Find where the given text appears and provide that cell's center as [X, Y] coordinate. 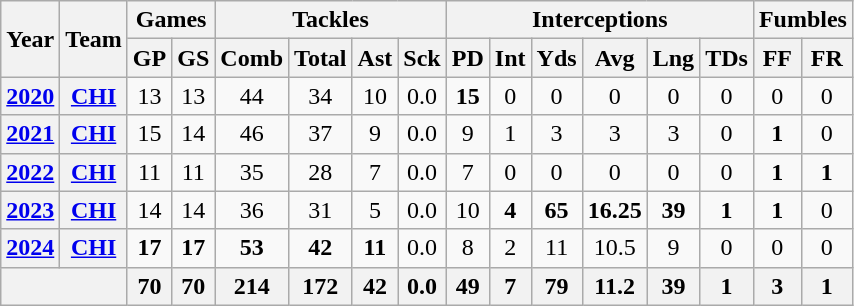
10.5 [614, 248]
Year [30, 39]
2023 [30, 210]
11.2 [614, 286]
65 [556, 210]
35 [252, 172]
36 [252, 210]
Int [510, 58]
GP [149, 58]
Interceptions [600, 20]
28 [321, 172]
2022 [30, 172]
Sck [422, 58]
FF [777, 58]
16.25 [614, 210]
79 [556, 286]
Team [94, 39]
31 [321, 210]
Games [170, 20]
34 [321, 96]
4 [510, 210]
49 [468, 286]
8 [468, 248]
2024 [30, 248]
53 [252, 248]
TDs [727, 58]
214 [252, 286]
37 [321, 134]
2020 [30, 96]
Avg [614, 58]
Ast [375, 58]
2021 [30, 134]
5 [375, 210]
Total [321, 58]
FR [826, 58]
172 [321, 286]
Lng [673, 58]
GS [194, 58]
2 [510, 248]
Yds [556, 58]
Fumbles [802, 20]
46 [252, 134]
PD [468, 58]
Tackles [330, 20]
Comb [252, 58]
44 [252, 96]
